Return (x, y) of the center of cell containing provided text 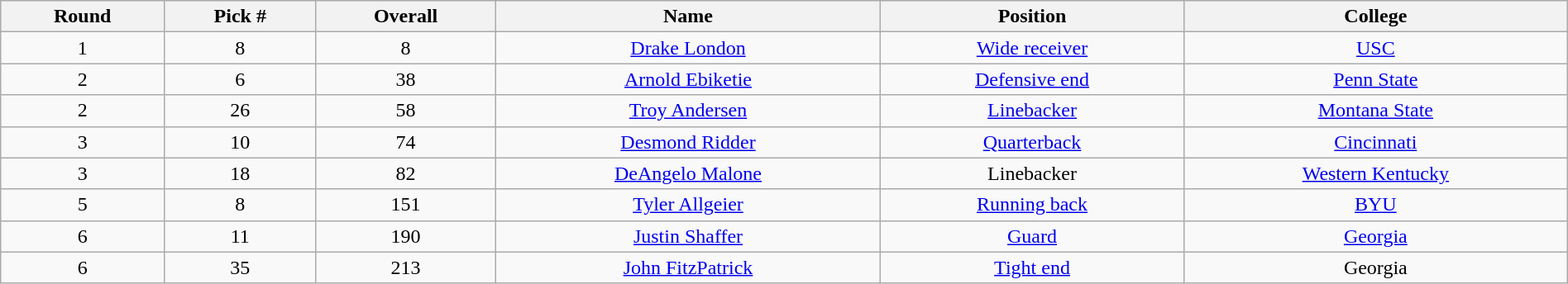
151 (406, 205)
Defensive end (1032, 79)
Tight end (1032, 267)
10 (240, 142)
Name (688, 17)
Arnold Ebiketie (688, 79)
John FitzPatrick (688, 267)
DeAngelo Malone (688, 173)
11 (240, 236)
Penn State (1375, 79)
Montana State (1375, 111)
Drake London (688, 48)
74 (406, 142)
1 (83, 48)
Position (1032, 17)
Guard (1032, 236)
190 (406, 236)
213 (406, 267)
38 (406, 79)
BYU (1375, 205)
Wide receiver (1032, 48)
Pick # (240, 17)
35 (240, 267)
82 (406, 173)
Round (83, 17)
USC (1375, 48)
Cincinnati (1375, 142)
Running back (1032, 205)
Western Kentucky (1375, 173)
Overall (406, 17)
Quarterback (1032, 142)
18 (240, 173)
College (1375, 17)
26 (240, 111)
Tyler Allgeier (688, 205)
Justin Shaffer (688, 236)
Troy Andersen (688, 111)
5 (83, 205)
58 (406, 111)
Desmond Ridder (688, 142)
